Identify which cell holds the provided text, then report its [X, Y] central coordinate. 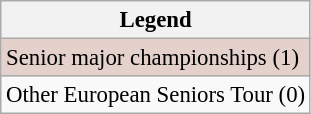
Senior major championships (1) [156, 58]
Other European Seniors Tour (0) [156, 95]
Legend [156, 20]
